Identify which cell holds the provided text, then report its (X, Y) central coordinate. 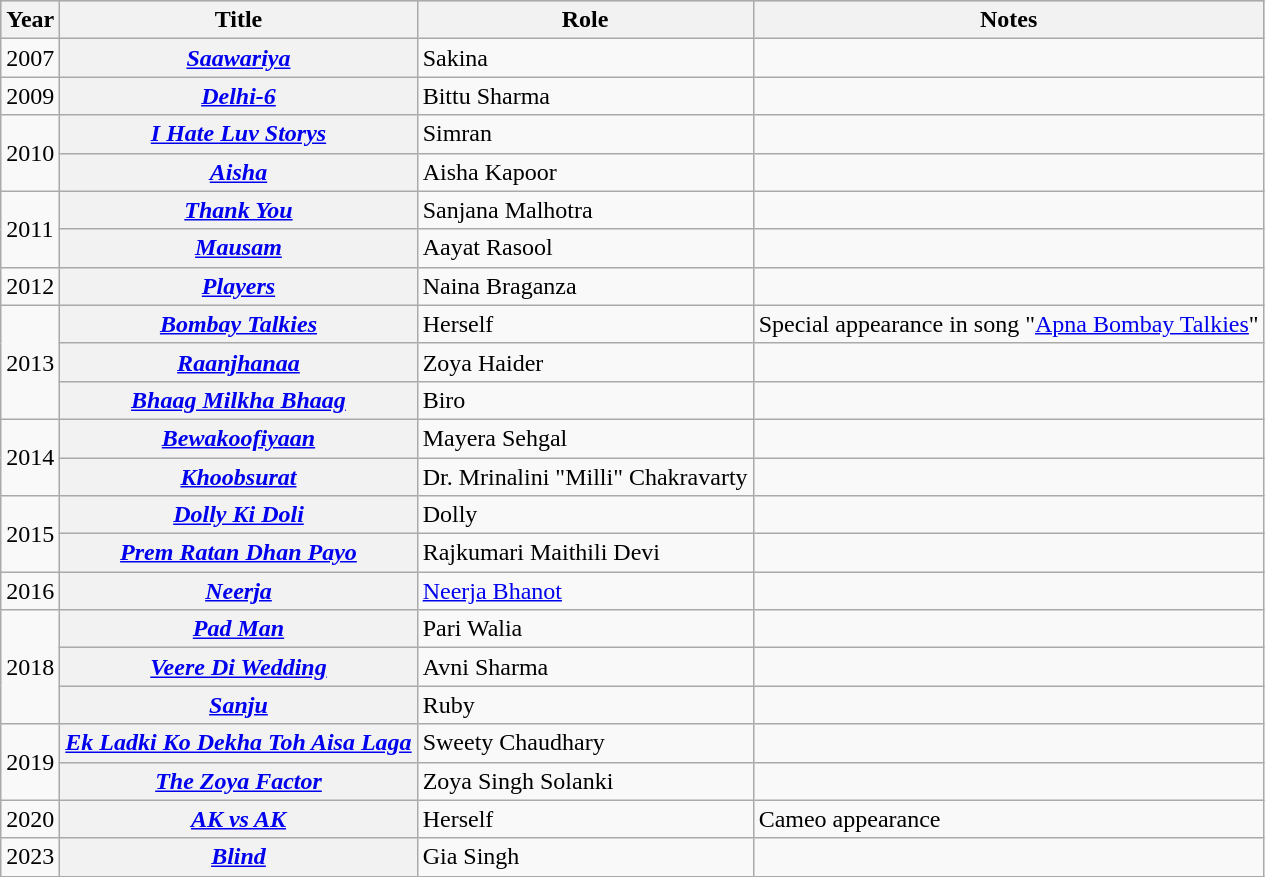
Sakina (585, 58)
Players (238, 286)
Sanjana Malhotra (585, 210)
2011 (30, 229)
Gia Singh (585, 857)
Aayat Rasool (585, 248)
2020 (30, 819)
Neerja (238, 591)
Khoobsurat (238, 477)
AK vs AK (238, 819)
Biro (585, 400)
Bittu Sharma (585, 96)
Ek Ladki Ko Dekha Toh Aisa Laga (238, 743)
2012 (30, 286)
Thank You (238, 210)
2014 (30, 457)
Year (30, 20)
The Zoya Factor (238, 781)
Bewakoofiyaan (238, 438)
Mayera Sehgal (585, 438)
Mausam (238, 248)
Pad Man (238, 629)
Aisha Kapoor (585, 172)
Saawariya (238, 58)
Zoya Singh Solanki (585, 781)
Avni Sharma (585, 667)
2010 (30, 153)
2018 (30, 667)
Title (238, 20)
Sanju (238, 705)
Raanjhanaa (238, 362)
2007 (30, 58)
Bombay Talkies (238, 324)
Bhaag Milkha Bhaag (238, 400)
Rajkumari Maithili Devi (585, 553)
Zoya Haider (585, 362)
Naina Braganza (585, 286)
I Hate Luv Storys (238, 134)
Dolly (585, 515)
Simran (585, 134)
Notes (1008, 20)
Aisha (238, 172)
Prem Ratan Dhan Payo (238, 553)
Ruby (585, 705)
2019 (30, 762)
Special appearance in song "Apna Bombay Talkies" (1008, 324)
Pari Walia (585, 629)
Cameo appearance (1008, 819)
2015 (30, 534)
2016 (30, 591)
2009 (30, 96)
Dolly Ki Doli (238, 515)
2023 (30, 857)
Delhi-6 (238, 96)
Blind (238, 857)
Veere Di Wedding (238, 667)
Sweety Chaudhary (585, 743)
Role (585, 20)
Neerja Bhanot (585, 591)
2013 (30, 362)
Dr. Mrinalini "Milli" Chakravarty (585, 477)
